Return the (x, y) coordinate for the center point of the cell that contains the specified text.  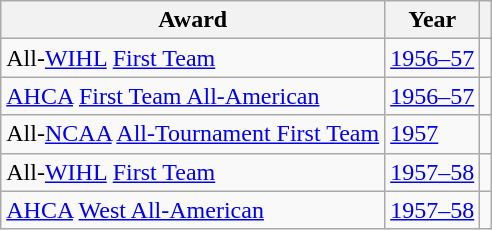
All-NCAA All-Tournament First Team (193, 134)
AHCA First Team All-American (193, 96)
Award (193, 20)
1957 (432, 134)
Year (432, 20)
AHCA West All-American (193, 210)
